Extract the [X, Y] coordinate from the center of the cell holding the provided text.  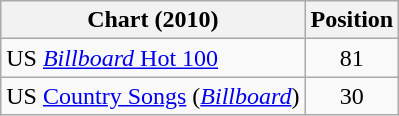
30 [352, 96]
Position [352, 20]
81 [352, 58]
US Country Songs (Billboard) [153, 96]
Chart (2010) [153, 20]
US Billboard Hot 100 [153, 58]
